Capture the cell that displays the provided text and extract its [X, Y] central coordinate. 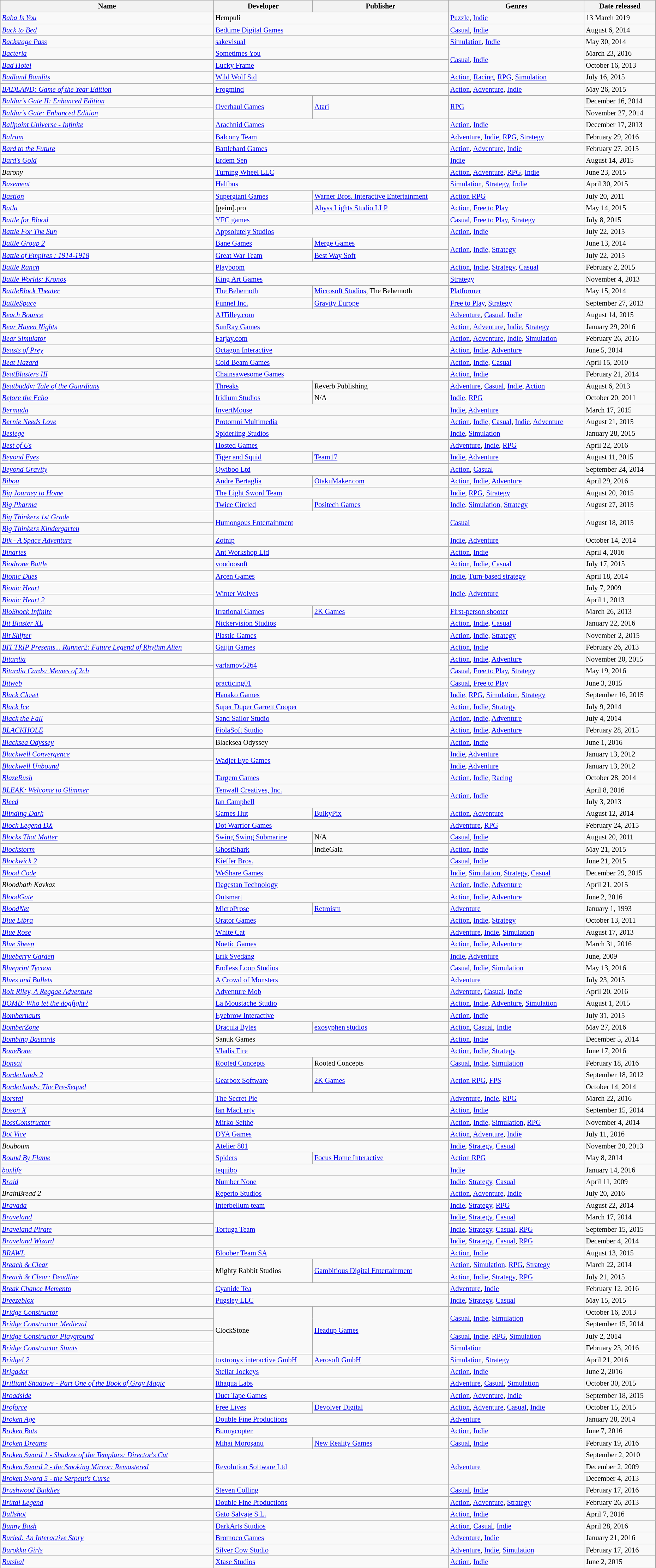
BulkyPix [380, 814]
Chainsawesome Games [331, 374]
Bridge Constructor Stunts [107, 1348]
April 28, 2016 [620, 1526]
BomberZone [107, 1027]
Zotnip [331, 541]
July 8, 2015 [620, 220]
Braid [107, 1182]
Hosted Games [331, 446]
August 1, 2015 [620, 1003]
Free Lives [263, 1407]
Retroism [380, 909]
Baldur's Gate: Enhanced Edition [107, 113]
IndieGala [380, 849]
Blackwell Convergence [107, 754]
Ian MacLarty [331, 1110]
July 16, 2015 [620, 77]
Sand Sailor Studio [331, 719]
YFC games [331, 220]
Nickervision Studios [331, 623]
Humongous Entertainment [331, 523]
BattleSpace [107, 303]
July 21, 2015 [620, 1277]
Bear Haven Nights [107, 327]
BIT.TRIP Presents... Runner2: Future Legend of Rhythm Alien [107, 647]
Hempuli [331, 18]
Vladis Fire [331, 1051]
Bane Games [263, 243]
Team17 [380, 457]
January 28, 2015 [620, 434]
February 18, 2016 [620, 1063]
Action, Indie, Casual, Indie, Adventure [516, 422]
Action, Adventure, Strategy [516, 1502]
Atelier 801 [331, 1146]
Indie, RPG, Strategy [516, 493]
BOMB: Who let the dogfight? [107, 1003]
March 22, 2016 [620, 1099]
July 17, 2015 [620, 564]
January 28, 2014 [620, 1419]
BossConstructor [107, 1122]
Hanako Games [331, 695]
Strategy [516, 279]
Action RPG, FPS [516, 1080]
Breach & Clear [107, 1265]
Action, Free to Play [516, 208]
Bik - A Space Adventure [107, 541]
Tortuga Team [331, 1229]
Indie, Simulation [516, 434]
October 30, 2015 [620, 1383]
Spiders [263, 1158]
voodoosoft [331, 564]
BeatBlasters III [107, 374]
July 7, 2009 [620, 588]
Funnel Inc. [263, 303]
Abyss Lights Studio LLP [380, 208]
BlazeRush [107, 778]
September 27, 2013 [620, 303]
BioShock Infinite [107, 612]
Batla [107, 208]
Bitweb [107, 683]
Broadside [107, 1395]
Barony [107, 173]
Burokku Girls [107, 1550]
Sanuk Games [331, 1039]
Backstage Pass [107, 42]
Balcony Team [331, 137]
July 4, 2014 [620, 719]
Break Chance Memento [107, 1289]
Battle for Blood [107, 220]
Casual, Free to Play [516, 683]
Biodrone Battle [107, 564]
Targem Games [331, 778]
Beasts of Prey [107, 350]
May 14, 2015 [620, 208]
Broken Sword 5 - the Serpent's Curse [107, 1479]
May 30, 2014 [620, 42]
Bard's Gold [107, 161]
Wild Wolf Std [331, 77]
AJTilley.com [331, 315]
Super Duper Garrett Cooper [331, 707]
Bridge Constructor Medieval [107, 1324]
August 6, 2013 [620, 386]
Casual, Indie, RPG, Simulation [516, 1336]
13 March 2019 [620, 18]
Ithaqua Labs [331, 1383]
Microsoft Studios, The Behemoth [380, 291]
Action, Simulation, RPG, Strategy [516, 1265]
Battle For The Sun [107, 232]
Bear Simulator [107, 339]
Lucky Frame [331, 66]
July 3, 2013 [620, 802]
Bunnycopter [331, 1431]
Bonsai [107, 1063]
Gearbox Software [263, 1080]
Broken Dreams [107, 1443]
Beatbuddy: Tale of the Guardians [107, 386]
December 2, 2009 [620, 1467]
BRAWL [107, 1253]
BLEAK: Welcome to Glimmer [107, 790]
boxlife [107, 1170]
Boson X [107, 1110]
practicing01 [331, 683]
May 19, 2016 [620, 671]
April 29, 2016 [620, 481]
July 31, 2015 [620, 1015]
Outsmart [331, 897]
Duct Tape Games [331, 1395]
toxtronyx interactive GmbH [263, 1360]
Broken Age [107, 1419]
Blue Rose [107, 933]
April 20, 2016 [620, 992]
Adventure, Casual, Indie, Action [516, 386]
Casual [516, 523]
Action, Adventure, RPG, Indie [516, 173]
February 29, 2016 [620, 137]
Ian Campbell [331, 802]
Plastic Games [331, 635]
November 4, 2013 [620, 279]
Noetic Games [331, 944]
Ant Workshop Ltd [331, 553]
Badland Bandits [107, 77]
July 20, 2011 [620, 196]
Twice Circled [263, 505]
Bermuda [107, 410]
Aerosoft GmbH [380, 1360]
DarkArts Studios [331, 1526]
Action, Adventure, Casual, Indie [516, 1407]
Number None [331, 1182]
Platformer [516, 291]
Name [107, 6]
April 22, 2016 [620, 446]
August 21, 2015 [620, 422]
Braveland Wizard [107, 1241]
BoneBone [107, 1051]
Tiger and Squid [263, 457]
Bromoco Games [331, 1538]
La Moustache Studio [331, 1003]
April 21, 2015 [620, 885]
Devolver Digital [380, 1407]
October 13, 2011 [620, 921]
August 12, 2014 [620, 814]
Action, Casual [516, 469]
Beat Hazard [107, 362]
March 22, 2014 [620, 1265]
Bedtime Digital Games [331, 30]
April 21, 2016 [620, 1360]
December 5, 2014 [620, 1039]
April 4, 2016 [620, 553]
Indie, RPG, Simulation, Strategy [516, 695]
The Behemoth [263, 291]
March 31, 2016 [620, 944]
February 2, 2015 [620, 267]
September 18, 2015 [620, 1395]
BLACKHOLE [107, 730]
Blinding Dark [107, 814]
varlamov5264 [331, 665]
Gambitious Digital Entertainment [380, 1271]
May 15, 2014 [620, 291]
Action, Indie, Simulation, RPG [516, 1122]
Blueprint Tycoon [107, 968]
Balrum [107, 137]
Borderlands 2 [107, 1075]
Tenwall Creatives, Inc. [331, 790]
Adventure, Casual, Simulation [516, 1383]
Braveland [107, 1217]
Bloober Team SA [331, 1253]
Battle of Empires : 1914-1918 [107, 255]
A Crowd of Monsters [331, 980]
Back to Bed [107, 30]
November 20, 2013 [620, 1146]
Erik Svedäng [331, 956]
May 13, 2016 [620, 968]
June 23, 2015 [620, 173]
Blocks That Matter [107, 837]
Indie, Strategy, RPG [516, 1206]
Appsolutely Studios [331, 232]
Broken Sword 1 - Shadow of the Templars: Director's Cut [107, 1455]
Reperio Studios [331, 1194]
BrainBread 2 [107, 1194]
Action, Indie, Adventure, Simulation [516, 1003]
Frogmind [331, 89]
White Cat [331, 933]
Simulation, Strategy, Indie [516, 184]
February 23, 2016 [620, 1348]
sakevisual [331, 42]
DYA Games [331, 1134]
Gato Salvaje S.L. [331, 1514]
Genres [516, 6]
Focus Home Interactive [380, 1158]
Bombing Bastards [107, 1039]
April 8, 2016 [620, 790]
Arachnid Games [331, 125]
Adventure, Indie, RPG, Strategy [516, 137]
November 2, 2015 [620, 635]
Protomni Multimedia [331, 422]
Action, Adventure, Indie, Simulation [516, 339]
Bloodbath Kavkaz [107, 885]
August 17, 2013 [620, 933]
Spiderling Studios [331, 434]
Revolution Software Ltd [331, 1466]
November 27, 2014 [620, 113]
Bit Blaster XL [107, 623]
Black the Fall [107, 719]
June 2, 2015 [620, 1562]
Adventure, RPG [516, 826]
Bastion [107, 196]
Orator Games [331, 921]
Best Way Soft [380, 255]
August 13, 2015 [620, 1253]
September 18, 2012 [620, 1075]
February 21, 2014 [620, 374]
July 9, 2014 [620, 707]
May 15, 2015 [620, 1301]
Cyanide Tea [331, 1289]
Bionic Dues [107, 576]
Halfbus [331, 184]
August 20, 2015 [620, 493]
Overhaul Games [263, 107]
August 6, 2014 [620, 30]
Gravity Europe [380, 303]
Before the Echo [107, 398]
BattleBlock Theater [107, 291]
OtakuMaker.com [380, 481]
Bot Vice [107, 1134]
Blues and Bullets [107, 980]
Brigador [107, 1372]
May 27, 2016 [620, 1027]
April 1, 2013 [620, 600]
August 20, 2011 [620, 837]
exosyphen studios [380, 1027]
Brilliant Shadows - Part One of the Book of Gray Magic [107, 1383]
Borstal [107, 1099]
Bravada [107, 1206]
Indie, Simulation, Strategy [516, 505]
Bridge Constructor Playground [107, 1336]
Publisher [380, 6]
Qwiboo Ltd [331, 469]
BADLAND: Game of the Year Edition [107, 89]
Beyond Eyes [107, 457]
Basement [107, 184]
FiolaSoft Studio [331, 730]
Best of Us [107, 446]
Indie, RPG [516, 398]
Winter Wolves [331, 594]
Bullshot [107, 1514]
Action, Adventure, Indie, Strategy [516, 327]
March 23, 2016 [620, 54]
Bard to the Future [107, 149]
April 7, 2016 [620, 1514]
Silver Cow Studio [331, 1550]
March 17, 2015 [620, 410]
December 16, 2014 [620, 101]
Blockstorm [107, 849]
June 1, 2016 [620, 742]
Octagon Interactive [331, 350]
Simulation, Strategy [516, 1360]
Breezeblox [107, 1301]
December 29, 2015 [620, 873]
Puzzle, Indie [516, 18]
InvertMouse [331, 410]
Butsbal [107, 1562]
Positech Games [380, 505]
Xtase Studios [331, 1562]
Bitardia Cards: Memes of 2ch [107, 671]
September 15, 2015 [620, 1229]
August 11, 2015 [620, 457]
Bionic Heart 2 [107, 600]
Simulation [516, 1348]
Battlebard Games [331, 149]
Baldur's Gate II: Enhanced Edition [107, 101]
October 15, 2015 [620, 1407]
Bridge! 2 [107, 1360]
Iridium Studios [263, 398]
Swing Swing Submarine [263, 837]
Mirko Seithe [331, 1122]
Battle Group 2 [107, 243]
Battle Ranch [107, 267]
March 17, 2014 [620, 1217]
Cold Beam Games [331, 362]
Kieffer Bros. [331, 861]
September 24, 2014 [620, 469]
Borderlands: The Pre-Sequel [107, 1087]
Sometimes You [331, 54]
May 26, 2015 [620, 89]
Black Ice [107, 707]
Broken Sword 2 - the Smoking Mirror: Remastered [107, 1467]
Breach & Clear: Deadline [107, 1277]
July 11, 2016 [620, 1134]
December 17, 2013 [620, 125]
Beyond Gravity [107, 469]
January 29, 2016 [620, 327]
Warner Bros. Interactive Entertainment [380, 196]
Bernie Needs Love [107, 422]
Action, Racing, RPG, Simulation [516, 77]
Binaries [107, 553]
Arcen Games [331, 576]
Beach Bounce [107, 315]
Besiege [107, 434]
Adventure Mob [331, 992]
Ballpoint Universe - Infinite [107, 125]
November 20, 2015 [620, 659]
January 1, 1993 [620, 909]
Dagestan Technology [331, 885]
ClockStone [263, 1330]
Black Closet [107, 695]
April 30, 2015 [620, 184]
Irrational Games [263, 612]
Indie, Simulation, Strategy, Casual [516, 873]
April 15, 2010 [620, 362]
Blackwell Unbound [107, 766]
Bunny Bash [107, 1526]
Date released [620, 6]
Eyebrow Interactive [331, 1015]
October 20, 2011 [620, 398]
Block Legend DX [107, 826]
September 2, 2010 [620, 1455]
Erdem Sen [331, 161]
Blockwick 2 [107, 861]
Dot Warrior Games [331, 826]
Bacteria [107, 54]
May 8, 2014 [620, 1158]
GhostShark [263, 849]
June 21, 2015 [620, 861]
June 7, 2016 [620, 1431]
Turning Wheel LLC [331, 173]
December 4, 2013 [620, 1479]
Free to Play, Strategy [516, 303]
August 22, 2014 [620, 1206]
April 18, 2014 [620, 576]
New Reality Games [380, 1443]
February 27, 2015 [620, 149]
Blue Libra [107, 921]
Supergiant Games [263, 196]
Action, Indie, Strategy, RPG [516, 1277]
Playboom [331, 267]
Simulation, Indie [516, 42]
May 21, 2015 [620, 849]
BloodGate [107, 897]
June 13, 2014 [620, 243]
Mighty Rabbit Studios [263, 1271]
October 28, 2014 [620, 778]
Baba Is You [107, 18]
Atari [380, 107]
MicroProse [263, 909]
July 2, 2014 [620, 1336]
Big Pharma [107, 505]
July 20, 2016 [620, 1194]
Developer [263, 6]
SunRay Games [331, 327]
December 4, 2014 [620, 1241]
June 5, 2014 [620, 350]
Merge Games [380, 243]
Farjay.com [331, 339]
Blueberry Garden [107, 956]
Bit Shifter [107, 635]
Broken Bots [107, 1431]
Brushwood Buddies [107, 1490]
BloodNet [107, 909]
Stellar Jockeys [331, 1372]
September 16, 2015 [620, 695]
The Secret Pie [331, 1099]
June 3, 2015 [620, 683]
March 26, 2013 [620, 612]
Headup Games [380, 1330]
Brütal Legend [107, 1502]
Big Thinkers 1st Grade [107, 517]
Broforce [107, 1407]
Dracula Bytes [263, 1027]
Bombernauts [107, 1015]
Big Journey to Home [107, 493]
Bionic Heart [107, 588]
June 17, 2016 [620, 1051]
Gaijin Games [331, 647]
RPG [516, 107]
WeShare Games [331, 873]
Bibou [107, 481]
February 19, 2016 [620, 1443]
First-person shooter [516, 612]
Mihai Moroșanu [263, 1443]
tequibo [331, 1170]
Interbellum team [331, 1206]
February 28, 2015 [620, 730]
Bad Hotel [107, 66]
Endless Loop Studios [331, 968]
Great War Team [263, 255]
Reverb Publishing [380, 386]
Bleed [107, 802]
January 22, 2016 [620, 623]
August 27, 2015 [620, 505]
Battle Worlds: Kronos [107, 279]
Blue Sheep [107, 944]
Pugsley LLC [331, 1301]
The Light Sword Team [331, 493]
Blood Code [107, 873]
February 24, 2015 [620, 826]
Buried: An Interactive Story [107, 1538]
January 21, 2016 [620, 1538]
November 4, 2014 [620, 1122]
Wadjet Eye Games [331, 760]
Big Thinkers Kindergarten [107, 529]
Bound By Flame [107, 1158]
Indie, Turn-based strategy [516, 576]
Andre Bertaglia [263, 481]
Braveland Pirate [107, 1229]
Action, Adventure [516, 814]
Bitardia [107, 659]
July 23, 2015 [620, 980]
Threaks [263, 386]
January 14, 2016 [620, 1170]
August 18, 2015 [620, 523]
Action, Indie, Strategy, Casual [516, 267]
Bolt Riley, A Reggae Adventure [107, 992]
Games Hut [263, 814]
Action, Indie, Racing [516, 778]
[geim].pro [263, 208]
Bouboum [107, 1146]
Steven Colling [331, 1490]
February 26, 2016 [620, 339]
King Art Games [331, 279]
Bridge Constructor [107, 1313]
April 11, 2009 [620, 1182]
June, 2009 [620, 956]
February 12, 2016 [620, 1289]
